Search for the cell housing the specified text and yield its (x, y) center coordinate. 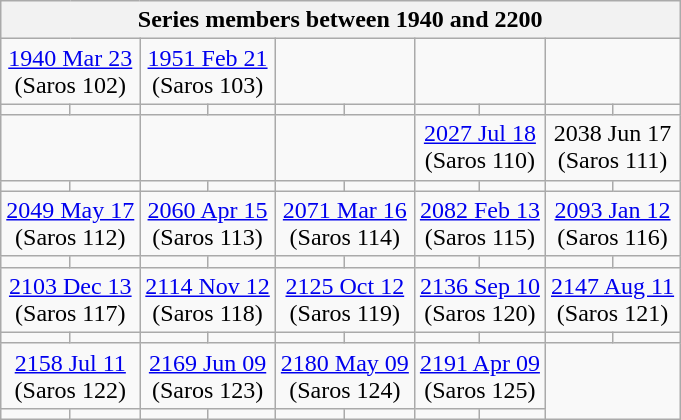
2082 Feb 13(Saros 115) (480, 224)
2114 Nov 12(Saros 118) (208, 300)
2180 May 09(Saros 124) (344, 376)
2071 Mar 16(Saros 114) (344, 224)
2027 Jul 18(Saros 110) (480, 148)
2125 Oct 12(Saros 119) (344, 300)
1951 Feb 21(Saros 103) (208, 72)
2147 Aug 11(Saros 121) (612, 300)
2191 Apr 09(Saros 125) (480, 376)
2060 Apr 15(Saros 113) (208, 224)
2049 May 17(Saros 112) (70, 224)
2136 Sep 10(Saros 120) (480, 300)
2093 Jan 12(Saros 116) (612, 224)
2103 Dec 13(Saros 117) (70, 300)
2169 Jun 09(Saros 123) (208, 376)
Series members between 1940 and 2200 (340, 20)
2038 Jun 17(Saros 111) (612, 148)
1940 Mar 23(Saros 102) (70, 72)
2158 Jul 11(Saros 122) (70, 376)
